Extract the (x, y) coordinate from the center of the cell holding the provided text.  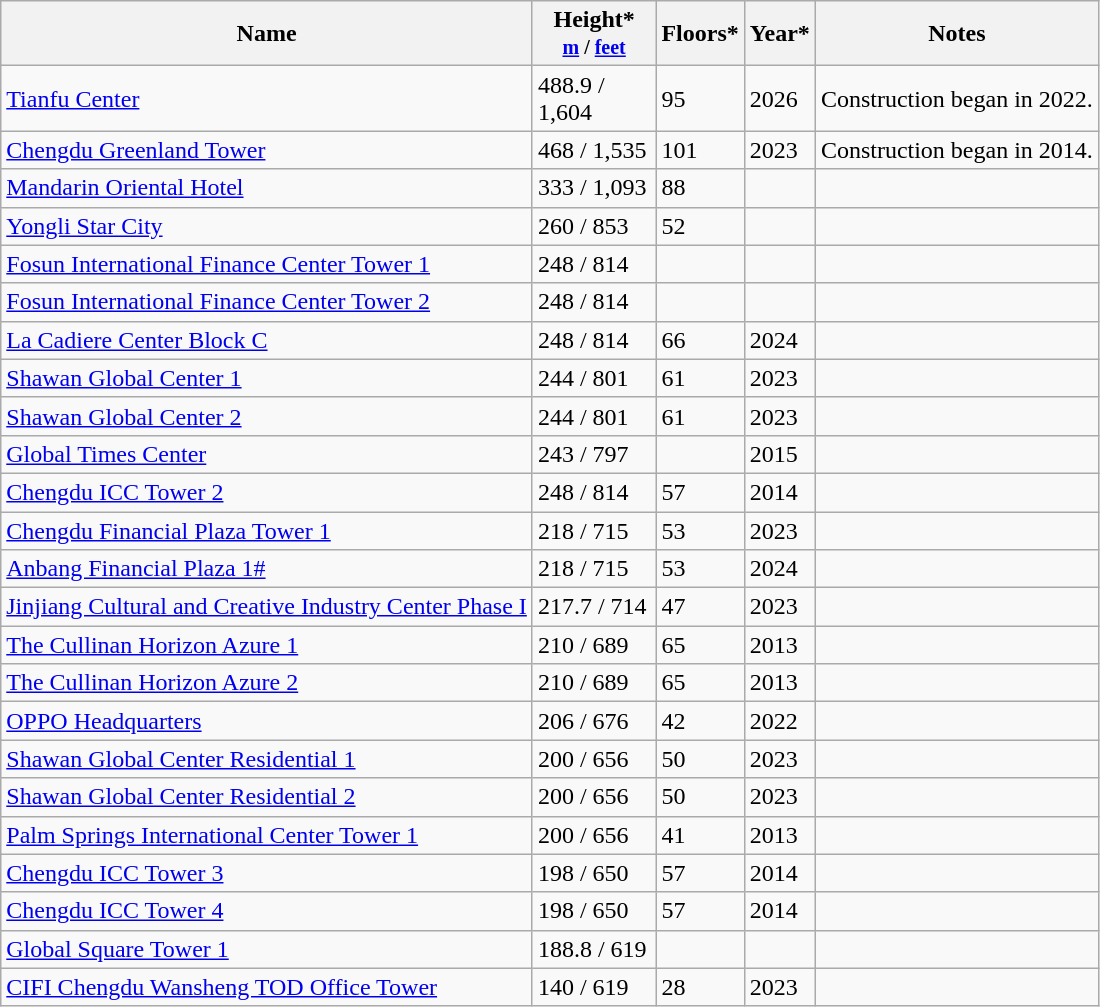
Chengdu ICC Tower 3 (267, 873)
41 (700, 835)
Fosun International Finance Center Tower 2 (267, 302)
La Cadiere Center Block C (267, 340)
47 (700, 607)
260 / 853 (594, 226)
Mandarin Oriental Hotel (267, 188)
101 (700, 150)
140 / 619 (594, 987)
Global Square Tower 1 (267, 949)
Height*m / feet (594, 34)
Shawan Global Center Residential 1 (267, 759)
243 / 797 (594, 454)
Shawan Global Center 1 (267, 378)
Shawan Global Center Residential 2 (267, 797)
468 / 1,535 (594, 150)
Tianfu Center (267, 98)
The Cullinan Horizon Azure 2 (267, 683)
Fosun International Finance Center Tower 1 (267, 264)
Construction began in 2014. (956, 150)
Construction began in 2022. (956, 98)
66 (700, 340)
2026 (780, 98)
333 / 1,093 (594, 188)
2022 (780, 721)
52 (700, 226)
Chengdu ICC Tower 4 (267, 911)
Chengdu ICC Tower 2 (267, 492)
Name (267, 34)
28 (700, 987)
217.7 / 714 (594, 607)
188.8 / 619 (594, 949)
206 / 676 (594, 721)
Anbang Financial Plaza 1# (267, 569)
The Cullinan Horizon Azure 1 (267, 645)
Shawan Global Center 2 (267, 416)
Chengdu Greenland Tower (267, 150)
Year* (780, 34)
Floors* (700, 34)
Global Times Center (267, 454)
Palm Springs International Center Tower 1 (267, 835)
Notes (956, 34)
488.9 / 1,604 (594, 98)
95 (700, 98)
CIFI Chengdu Wansheng TOD Office Tower (267, 987)
Chengdu Financial Plaza Tower 1 (267, 531)
2015 (780, 454)
88 (700, 188)
Jinjiang Cultural and Creative Industry Center Phase I (267, 607)
Yongli Star City (267, 226)
OPPO Headquarters (267, 721)
42 (700, 721)
